Provide the (x, y) coordinate of the cell's center where the given text is located.  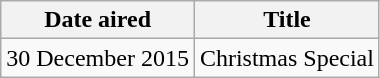
Title (286, 20)
Date aired (98, 20)
Christmas Special (286, 58)
30 December 2015 (98, 58)
